Scan for the cell matching the given text and deliver its [X, Y] coordinate at center. 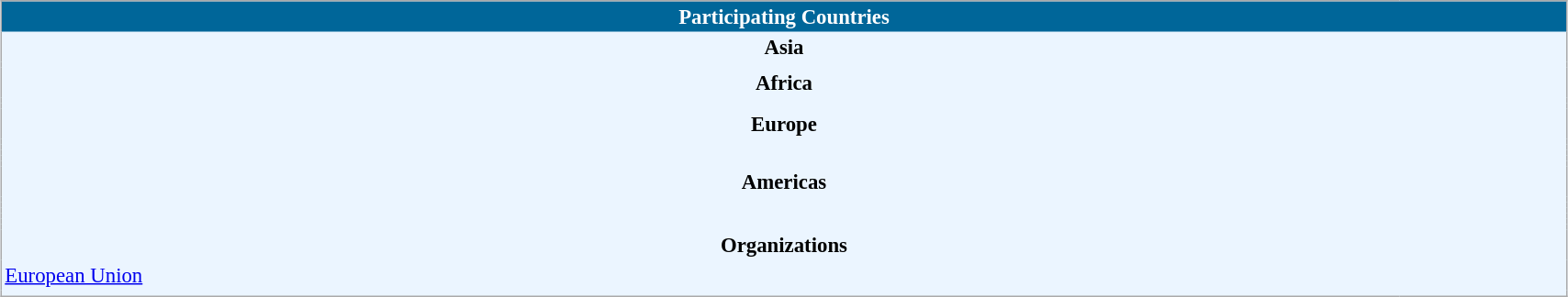
Europe [784, 123]
Organizations [784, 244]
Americas [784, 181]
Africa [784, 82]
Asia [784, 46]
European Union [701, 275]
Participating Countries [784, 16]
